Scan for the cell matching the given text and deliver its (X, Y) coordinate at center. 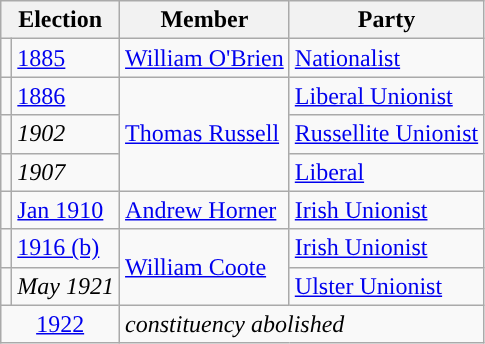
Liberal (386, 172)
1922 (60, 324)
Andrew Horner (205, 210)
Liberal Unionist (386, 96)
1907 (66, 172)
Thomas Russell (205, 134)
Election (60, 20)
Nationalist (386, 58)
Jan 1910 (66, 210)
William O'Brien (205, 58)
constituency abolished (302, 324)
1886 (66, 96)
Ulster Unionist (386, 286)
1916 (b) (66, 248)
William Coote (205, 267)
Member (205, 20)
Party (386, 20)
May 1921 (66, 286)
1885 (66, 58)
Russellite Unionist (386, 134)
1902 (66, 134)
